Return (x, y) of the center of cell containing provided text 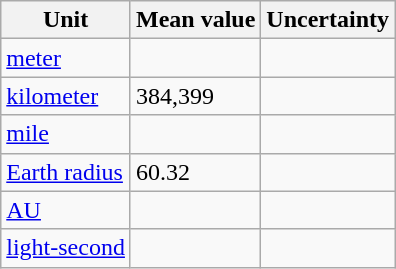
Earth radius (66, 172)
Unit (66, 20)
light-second (66, 248)
60.32 (195, 172)
meter (66, 58)
AU (66, 210)
mile (66, 134)
Uncertainty (328, 20)
kilometer (66, 96)
Mean value (195, 20)
384,399 (195, 96)
